Identify which cell holds the provided text, then report its [X, Y] central coordinate. 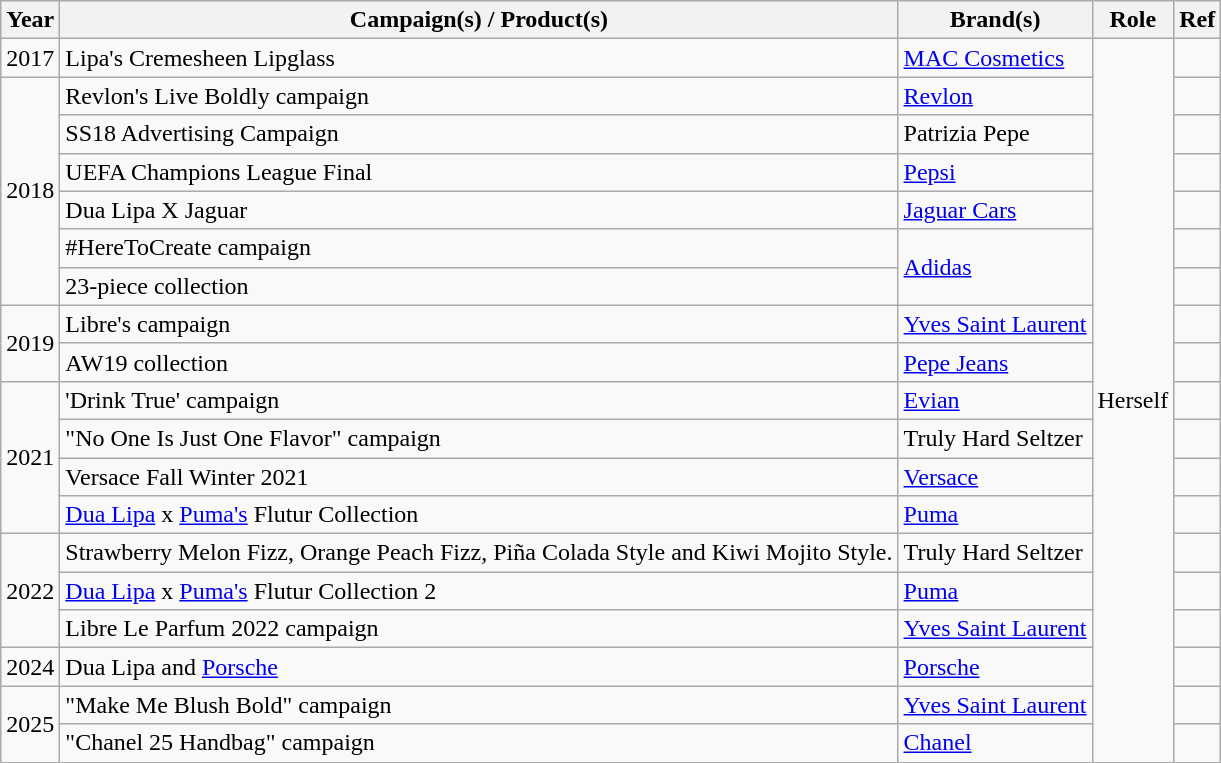
Versace [995, 477]
Lipa's Cremesheen Lipglass [479, 58]
'Drink True' campaign [479, 400]
Revlon [995, 96]
Dua Lipa x Puma's Flutur Collection [479, 515]
Herself [1133, 400]
2019 [30, 343]
Adidas [995, 267]
Dua Lipa X Jaguar [479, 210]
Dua Lipa and Porsche [479, 667]
"No One Is Just One Flavor" campaign [479, 438]
Revlon's Live Boldly campaign [479, 96]
2022 [30, 591]
"Make Me Blush Bold" campaign [479, 705]
Strawberry Melon Fizz, Orange Peach Fizz, Piña Colada Style and Kiwi Mojito Style. [479, 553]
Chanel [995, 743]
Pepe Jeans [995, 362]
Jaguar Cars [995, 210]
Pepsi [995, 172]
Patrizia Pepe [995, 134]
Libre Le Parfum 2022 campaign [479, 629]
Ref [1198, 20]
SS18 Advertising Campaign [479, 134]
UEFA Champions League Final [479, 172]
Libre's campaign [479, 324]
AW19 collection [479, 362]
"Chanel 25 Handbag" campaign [479, 743]
MAC Cosmetics [995, 58]
2018 [30, 191]
Versace Fall Winter 2021 [479, 477]
Porsche [995, 667]
Dua Lipa x Puma's Flutur Collection 2 [479, 591]
Role [1133, 20]
2024 [30, 667]
2025 [30, 724]
Year [30, 20]
Evian [995, 400]
23-piece collection [479, 286]
#HereToCreate campaign [479, 248]
2021 [30, 457]
2017 [30, 58]
Campaign(s) / Product(s) [479, 20]
Brand(s) [995, 20]
